For the text-containing cell, return its midpoint in (X, Y) coordinate format. 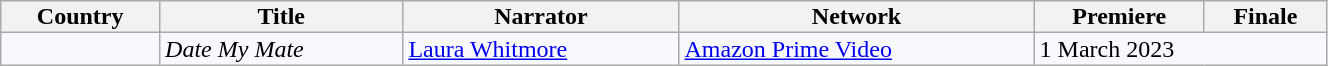
Date My Mate (282, 49)
Title (282, 17)
Network (856, 17)
Laura Whitmore (541, 49)
Narrator (541, 17)
Amazon Prime Video (856, 49)
Premiere (1119, 17)
1 March 2023 (1180, 49)
Finale (1265, 17)
Country (80, 17)
